Detect which cell encompasses the target text, then output its [x, y] center coordinate. 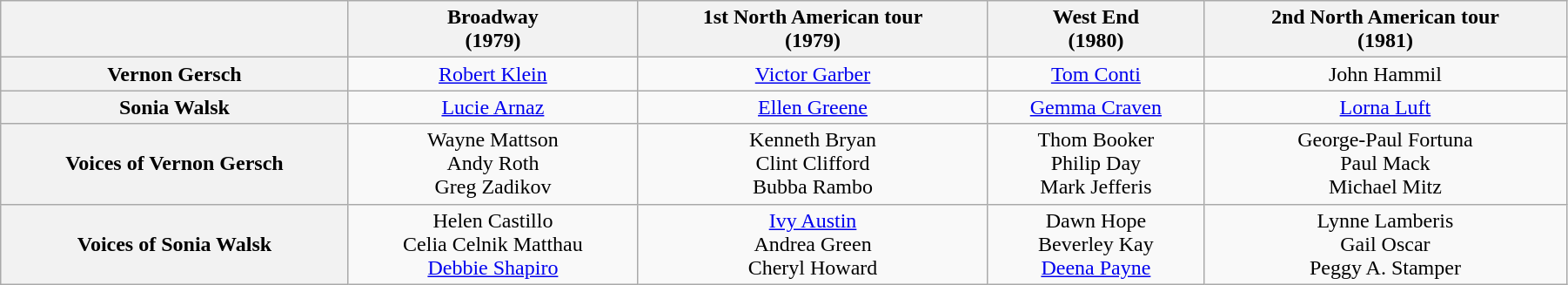
Wayne MattsonAndy RothGreg Zadikov [493, 164]
Tom Conti [1096, 74]
Lucie Arnaz [493, 107]
West End(1980) [1096, 30]
Lynne LamberisGail OscarPeggy A. Stamper [1385, 244]
Vernon Gersch [174, 74]
Gemma Craven [1096, 107]
Victor Garber [813, 74]
Broadway(1979) [493, 30]
1st North American tour(1979) [813, 30]
Lorna Luft [1385, 107]
Helen CastilloCelia Celnik MatthauDebbie Shapiro [493, 244]
Voices of Sonia Walsk [174, 244]
Ivy AustinAndrea GreenCheryl Howard [813, 244]
George-Paul FortunaPaul MackMichael Mitz [1385, 164]
Thom BookerPhilip DayMark Jefferis [1096, 164]
Sonia Walsk [174, 107]
Voices of Vernon Gersch [174, 164]
Robert Klein [493, 74]
Dawn HopeBeverley KayDeena Payne [1096, 244]
2nd North American tour(1981) [1385, 30]
Ellen Greene [813, 107]
Kenneth BryanClint CliffordBubba Rambo [813, 164]
John Hammil [1385, 74]
